Locate the cell with the specified text and output its [x, y] center coordinate. 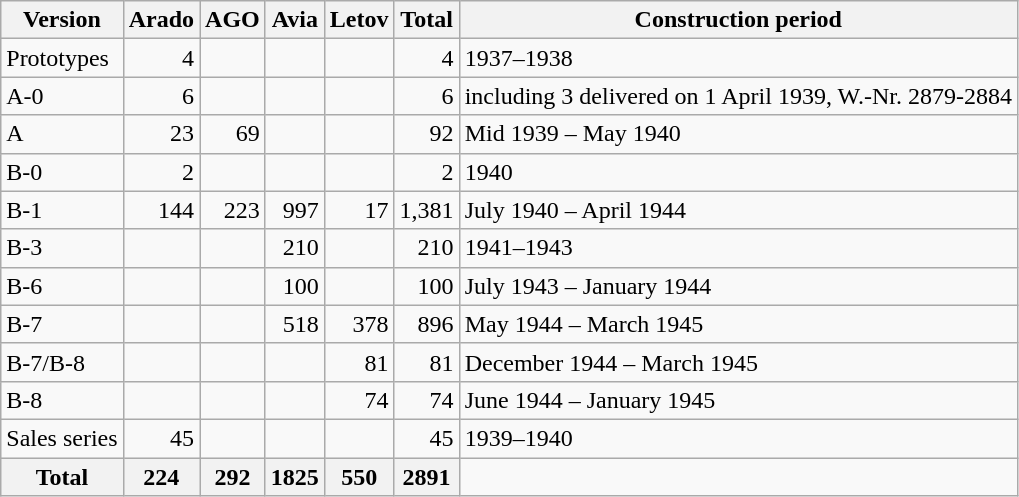
B-6 [62, 286]
997 [294, 210]
B-7 [62, 324]
B-8 [62, 400]
Sales series [62, 438]
June 1944 – January 1945 [738, 400]
A [62, 134]
B-0 [62, 172]
Arado [161, 20]
Avia [294, 20]
1940 [738, 172]
1939–1940 [738, 438]
B-7/B-8 [62, 362]
518 [294, 324]
B-3 [62, 248]
Letov [359, 20]
Mid 1939 – May 1940 [738, 134]
92 [426, 134]
144 [161, 210]
2891 [426, 477]
A-0 [62, 96]
1,381 [426, 210]
Version [62, 20]
1941–1943 [738, 248]
May 1944 – March 1945 [738, 324]
December 1944 – March 1945 [738, 362]
224 [161, 477]
1825 [294, 477]
378 [359, 324]
292 [233, 477]
69 [233, 134]
including 3 delivered on 1 April 1939, W.-Nr. 2879-2884 [738, 96]
Prototypes [62, 58]
223 [233, 210]
550 [359, 477]
AGO [233, 20]
Construction period [738, 20]
B-1 [62, 210]
July 1943 – January 1944 [738, 286]
1937–1938 [738, 58]
17 [359, 210]
23 [161, 134]
July 1940 – April 1944 [738, 210]
896 [426, 324]
